Find where the given text appears and provide that cell's center as [x, y] coordinate. 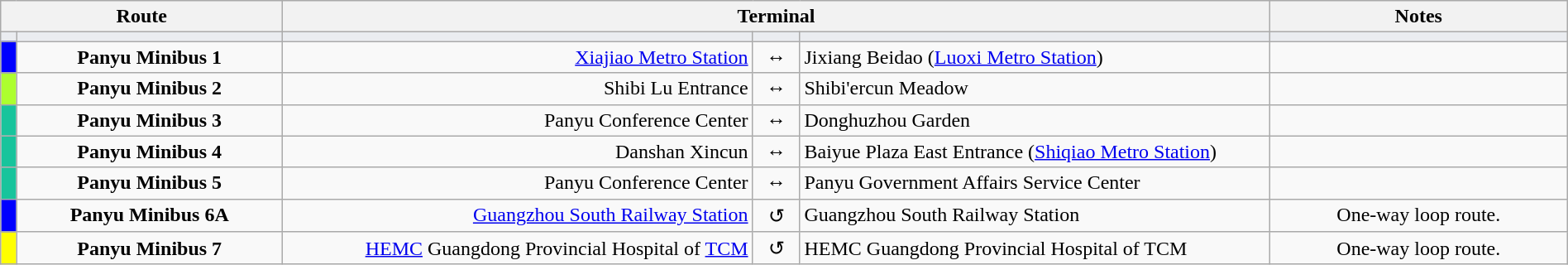
Baiyue Plaza East Entrance (Shiqiao Metro Station) [1035, 152]
Panyu Minibus 4 [150, 152]
Shibi Lu Entrance [518, 89]
Donghuzhou Garden [1035, 120]
Shibi'ercun Meadow [1035, 89]
Notes [1418, 17]
Panyu Minibus 7 [150, 248]
Danshan Xincun [518, 152]
Panyu Minibus 1 [150, 57]
Route [142, 17]
Panyu Government Affairs Service Center [1035, 183]
Jixiang Beidao (Luoxi Metro Station) [1035, 57]
Panyu Minibus 5 [150, 183]
Terminal [777, 17]
Xiajiao Metro Station [518, 57]
Panyu Minibus 2 [150, 89]
Panyu Minibus 3 [150, 120]
Panyu Minibus 6A [150, 215]
